Locate the cell with the specified text and output its (x, y) center coordinate. 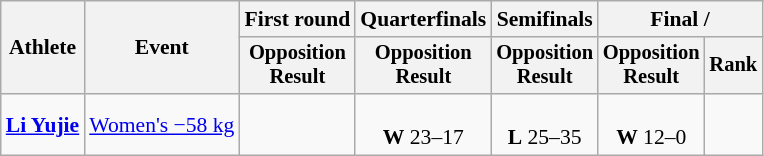
L 25–35 (544, 124)
Quarterfinals (423, 19)
W 23–17 (423, 124)
Women's −58 kg (162, 124)
First round (297, 19)
Li Yujie (43, 124)
Athlete (43, 48)
Event (162, 48)
W 12–0 (652, 124)
Semifinals (544, 19)
Final / (680, 19)
Rank (734, 66)
